From the cell containing the given text, extract its center point as [X, Y] coordinate. 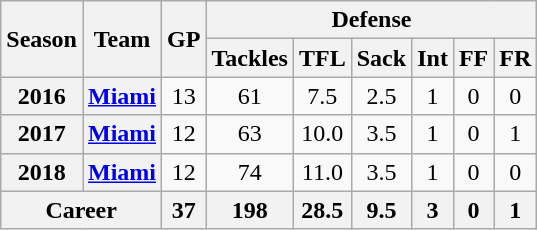
10.0 [322, 134]
2.5 [381, 96]
7.5 [322, 96]
2018 [42, 172]
Sack [381, 58]
74 [250, 172]
GP [184, 39]
3 [433, 210]
FF [473, 58]
2017 [42, 134]
Season [42, 39]
63 [250, 134]
FR [516, 58]
61 [250, 96]
13 [184, 96]
37 [184, 210]
Tackles [250, 58]
Defense [372, 20]
Career [82, 210]
28.5 [322, 210]
2016 [42, 96]
Team [122, 39]
198 [250, 210]
9.5 [381, 210]
Int [433, 58]
11.0 [322, 172]
TFL [322, 58]
